Return (X, Y) of the center of cell containing provided text 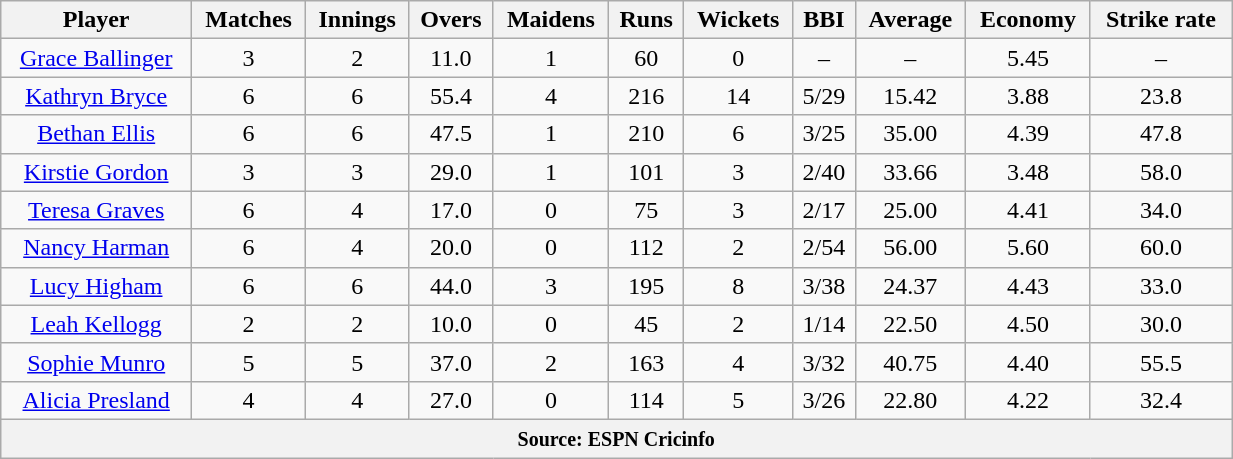
23.8 (1160, 96)
4.43 (1028, 286)
33.66 (910, 172)
3/32 (824, 362)
5.45 (1028, 58)
5.60 (1028, 248)
Kirstie Gordon (96, 172)
2/17 (824, 210)
Kathryn Bryce (96, 96)
4.39 (1028, 134)
3/26 (824, 400)
47.5 (451, 134)
75 (646, 210)
Runs (646, 20)
47.8 (1160, 134)
8 (738, 286)
3.48 (1028, 172)
11.0 (451, 58)
Teresa Graves (96, 210)
22.80 (910, 400)
25.00 (910, 210)
Economy (1028, 20)
Bethan Ellis (96, 134)
32.4 (1160, 400)
3.88 (1028, 96)
Wickets (738, 20)
44.0 (451, 286)
4.41 (1028, 210)
Strike rate (1160, 20)
101 (646, 172)
Leah Kellogg (96, 324)
56.00 (910, 248)
15.42 (910, 96)
195 (646, 286)
33.0 (1160, 286)
5/29 (824, 96)
Grace Ballinger (96, 58)
30.0 (1160, 324)
Overs (451, 20)
4.22 (1028, 400)
Source: ESPN Cricinfo (616, 438)
35.00 (910, 134)
210 (646, 134)
14 (738, 96)
Innings (358, 20)
2/54 (824, 248)
Matches (249, 20)
163 (646, 362)
Lucy Higham (96, 286)
BBI (824, 20)
20.0 (451, 248)
Maidens (551, 20)
4.40 (1028, 362)
216 (646, 96)
55.4 (451, 96)
Average (910, 20)
Player (96, 20)
17.0 (451, 210)
10.0 (451, 324)
40.75 (910, 362)
27.0 (451, 400)
1/14 (824, 324)
24.37 (910, 286)
Alicia Presland (96, 400)
112 (646, 248)
3/25 (824, 134)
22.50 (910, 324)
60 (646, 58)
58.0 (1160, 172)
55.5 (1160, 362)
45 (646, 324)
114 (646, 400)
3/38 (824, 286)
Nancy Harman (96, 248)
60.0 (1160, 248)
37.0 (451, 362)
2/40 (824, 172)
34.0 (1160, 210)
29.0 (451, 172)
4.50 (1028, 324)
Sophie Munro (96, 362)
